Pinpoint the cell where the given text exists, returning its [x, y] midpoint coordinate. 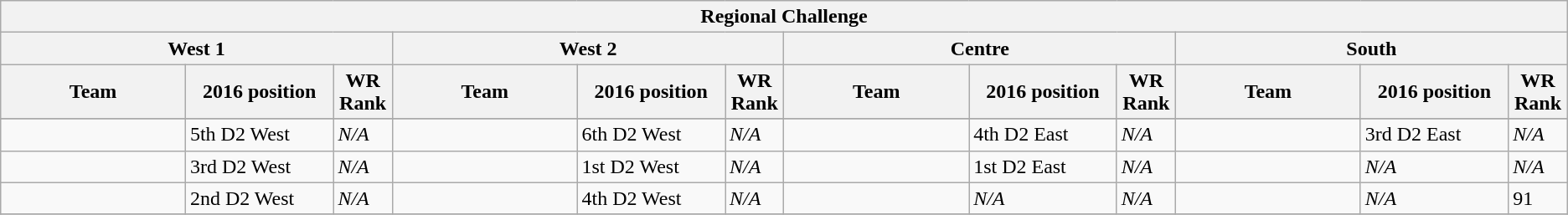
2nd D2 West [260, 198]
3rd D2 East [1434, 135]
West 1 [197, 49]
6th D2 West [652, 135]
3rd D2 West [260, 166]
South [1372, 49]
5th D2 West [260, 135]
Centre [980, 49]
Regional Challenge [784, 17]
91 [1538, 198]
1st D2 West [652, 166]
4th D2 West [652, 198]
1st D2 East [1044, 166]
4th D2 East [1044, 135]
West 2 [588, 49]
